Locate the cell with the specified text and output its [X, Y] center coordinate. 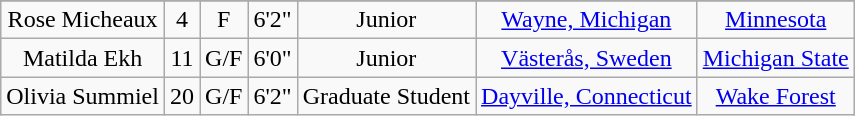
11 [182, 58]
Dayville, Connecticut [587, 96]
Olivia Summiel [83, 96]
F [224, 20]
20 [182, 96]
Matilda Ekh [83, 58]
Wayne, Michigan [587, 20]
6'0" [272, 58]
Västerås, Sweden [587, 58]
Minnesota [776, 20]
Graduate Student [386, 96]
Wake Forest [776, 96]
Rose Micheaux [83, 20]
4 [182, 20]
Michigan State [776, 58]
